Find where the given text appears and provide that cell's center as [X, Y] coordinate. 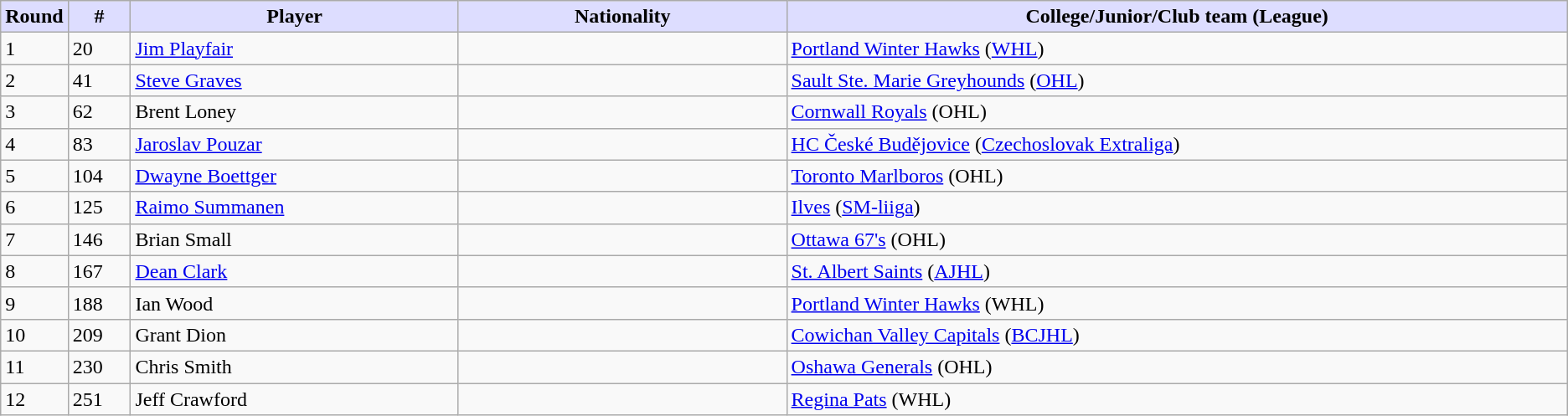
4 [34, 144]
12 [34, 399]
7 [34, 239]
Cornwall Royals (OHL) [1177, 112]
Round [34, 17]
251 [99, 399]
Jeff Crawford [295, 399]
Raimo Summanen [295, 208]
Grant Dion [295, 335]
5 [34, 176]
146 [99, 239]
Dwayne Boettger [295, 176]
Brian Small [295, 239]
Jim Playfair [295, 49]
125 [99, 208]
2 [34, 80]
41 [99, 80]
8 [34, 271]
Jaroslav Pouzar [295, 144]
6 [34, 208]
Nationality [622, 17]
20 [99, 49]
Chris Smith [295, 367]
83 [99, 144]
Sault Ste. Marie Greyhounds (OHL) [1177, 80]
Dean Clark [295, 271]
Oshawa Generals (OHL) [1177, 367]
Steve Graves [295, 80]
St. Albert Saints (AJHL) [1177, 271]
230 [99, 367]
Ian Wood [295, 303]
104 [99, 176]
Player [295, 17]
188 [99, 303]
Ilves (SM-liiga) [1177, 208]
Toronto Marlboros (OHL) [1177, 176]
Cowichan Valley Capitals (BCJHL) [1177, 335]
HC České Budějovice (Czechoslovak Extraliga) [1177, 144]
1 [34, 49]
Regina Pats (WHL) [1177, 399]
9 [34, 303]
11 [34, 367]
# [99, 17]
62 [99, 112]
3 [34, 112]
Brent Loney [295, 112]
167 [99, 271]
Ottawa 67's (OHL) [1177, 239]
College/Junior/Club team (League) [1177, 17]
10 [34, 335]
209 [99, 335]
